Identify which cell holds the provided text, then report its [x, y] central coordinate. 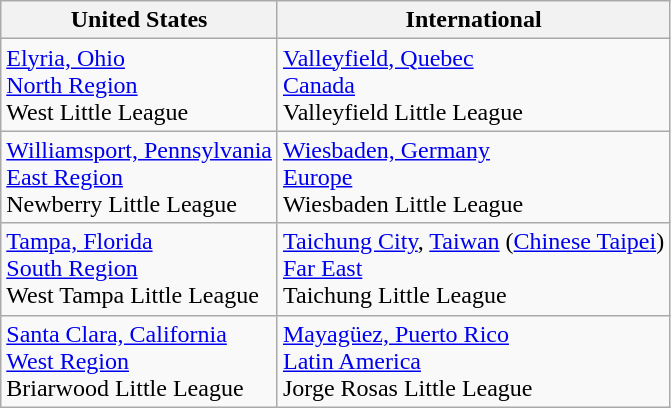
Wiesbaden, GermanyEuropeWiesbaden Little League [473, 177]
Mayagüez, Puerto RicoLatin AmericaJorge Rosas Little League [473, 361]
Taichung City, Taiwan (Chinese Taipei)Far EastTaichung Little League [473, 269]
Tampa, FloridaSouth RegionWest Tampa Little League [140, 269]
International [473, 20]
Williamsport, PennsylvaniaEast RegionNewberry Little League [140, 177]
Santa Clara, CaliforniaWest RegionBriarwood Little League [140, 361]
United States [140, 20]
Elyria, OhioNorth RegionWest Little League [140, 85]
Valleyfield, Quebec CanadaValleyfield Little League [473, 85]
